Locate the cell with the specified text and output its [x, y] center coordinate. 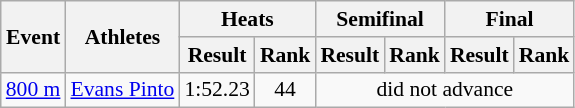
Evans Pinto [122, 90]
Event [34, 36]
Athletes [122, 36]
Final [510, 19]
1:52.23 [216, 90]
44 [286, 90]
did not advance [444, 90]
Semifinal [380, 19]
800 m [34, 90]
Heats [247, 19]
